Output the (x, y) coordinate of the center of the cell containing the given text.  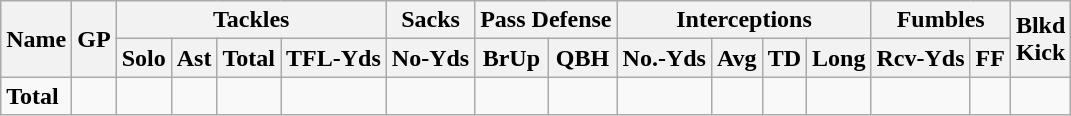
QBH (582, 58)
No-Yds (430, 58)
Pass Defense (546, 20)
Tackles (251, 20)
Interceptions (744, 20)
Sacks (430, 20)
Rcv-Yds (920, 58)
No.-Yds (664, 58)
Name (36, 39)
Avg (736, 58)
Fumbles (940, 20)
Ast (194, 58)
Long (839, 58)
BrUp (512, 58)
TFL-Yds (334, 58)
BlkdKick (1040, 39)
GP (94, 39)
FF (990, 58)
Solo (144, 58)
TD (784, 58)
